Provide the (X, Y) coordinate of the cell's center where the given text is located.  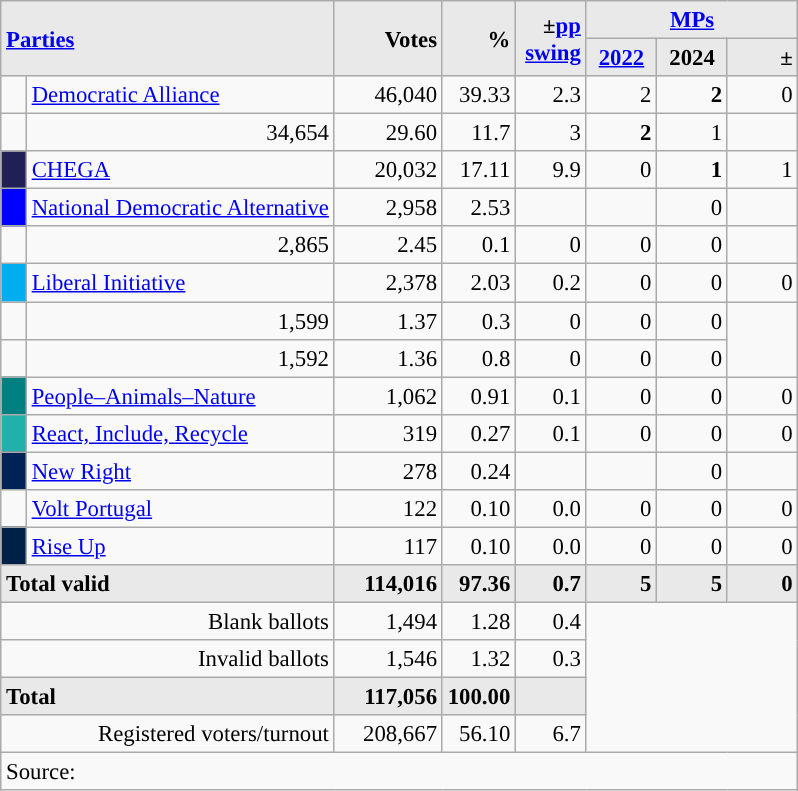
People–Animals–Nature (180, 396)
6.7 (552, 734)
2.03 (478, 283)
2,865 (180, 245)
1.36 (388, 358)
0.24 (478, 471)
319 (388, 433)
208,667 (388, 734)
0.27 (478, 433)
Votes (388, 38)
39.33 (478, 95)
2,958 (388, 208)
2.45 (388, 245)
Democratic Alliance (180, 95)
Registered voters/turnout (168, 734)
0.2 (552, 283)
2.53 (478, 208)
1,599 (180, 321)
2024 (692, 58)
CHEGA (180, 170)
1,062 (388, 396)
114,016 (388, 584)
Blank ballots (168, 621)
2022 (622, 58)
Source: (400, 772)
Total (168, 697)
Parties (168, 38)
0.4 (552, 621)
1,494 (388, 621)
Liberal Initiative (180, 283)
29.60 (388, 133)
34,654 (180, 133)
1,546 (388, 659)
1,592 (180, 358)
9.9 (552, 170)
20,032 (388, 170)
% (478, 38)
Rise Up (180, 546)
117 (388, 546)
100.00 (478, 697)
56.10 (478, 734)
National Democratic Alternative (180, 208)
11.7 (478, 133)
2.3 (552, 95)
Volt Portugal (180, 509)
0.91 (478, 396)
0.8 (478, 358)
1.37 (388, 321)
17.11 (478, 170)
2,378 (388, 283)
46,040 (388, 95)
3 (552, 133)
117,056 (388, 697)
React, Include, Recycle (180, 433)
MPs (692, 20)
1.28 (478, 621)
±pp swing (552, 38)
New Right (180, 471)
Invalid ballots (168, 659)
122 (388, 509)
1.32 (478, 659)
± (762, 58)
97.36 (478, 584)
Total valid (168, 584)
278 (388, 471)
0.7 (552, 584)
